Pinpoint the cell where the given text exists, returning its (X, Y) midpoint coordinate. 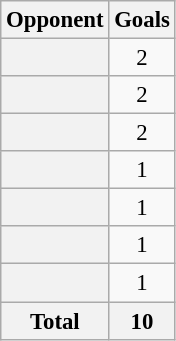
Opponent (55, 20)
10 (142, 321)
Goals (142, 20)
Total (55, 321)
